Return the (x, y) coordinate for the center point of the cell that contains the specified text.  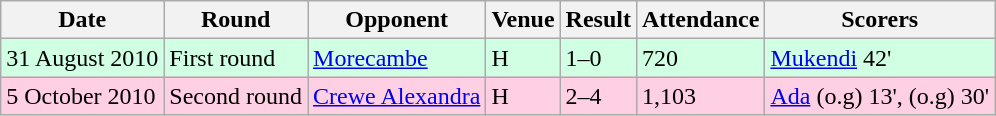
Result (598, 20)
Attendance (700, 20)
Morecambe (397, 58)
Second round (236, 96)
Date (82, 20)
31 August 2010 (82, 58)
5 October 2010 (82, 96)
Crewe Alexandra (397, 96)
Mukendi 42' (880, 58)
Round (236, 20)
First round (236, 58)
Scorers (880, 20)
Opponent (397, 20)
1–0 (598, 58)
1,103 (700, 96)
2–4 (598, 96)
Ada (o.g) 13', (o.g) 30' (880, 96)
Venue (523, 20)
720 (700, 58)
